Capture the cell that displays the provided text and extract its [x, y] central coordinate. 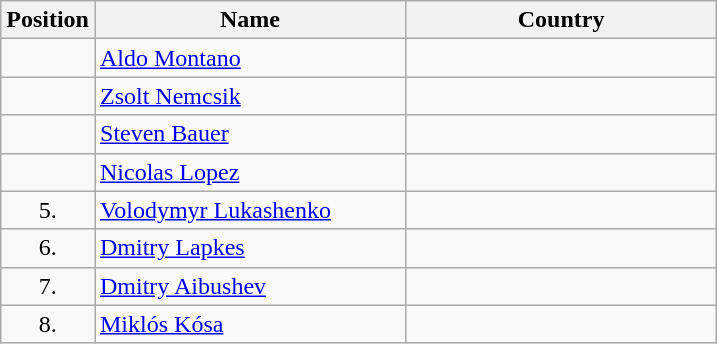
Steven Bauer [250, 134]
Position [48, 20]
Nicolas Lopez [250, 172]
5. [48, 210]
Miklós Kósa [250, 324]
Aldo Montano [250, 58]
Dmitry Lapkes [250, 248]
Dmitry Aibushev [250, 286]
Volodymyr Lukashenko [250, 210]
6. [48, 248]
Name [250, 20]
8. [48, 324]
Country [562, 20]
Zsolt Nemcsik [250, 96]
7. [48, 286]
